Find where the given text appears and provide that cell's center as (X, Y) coordinate. 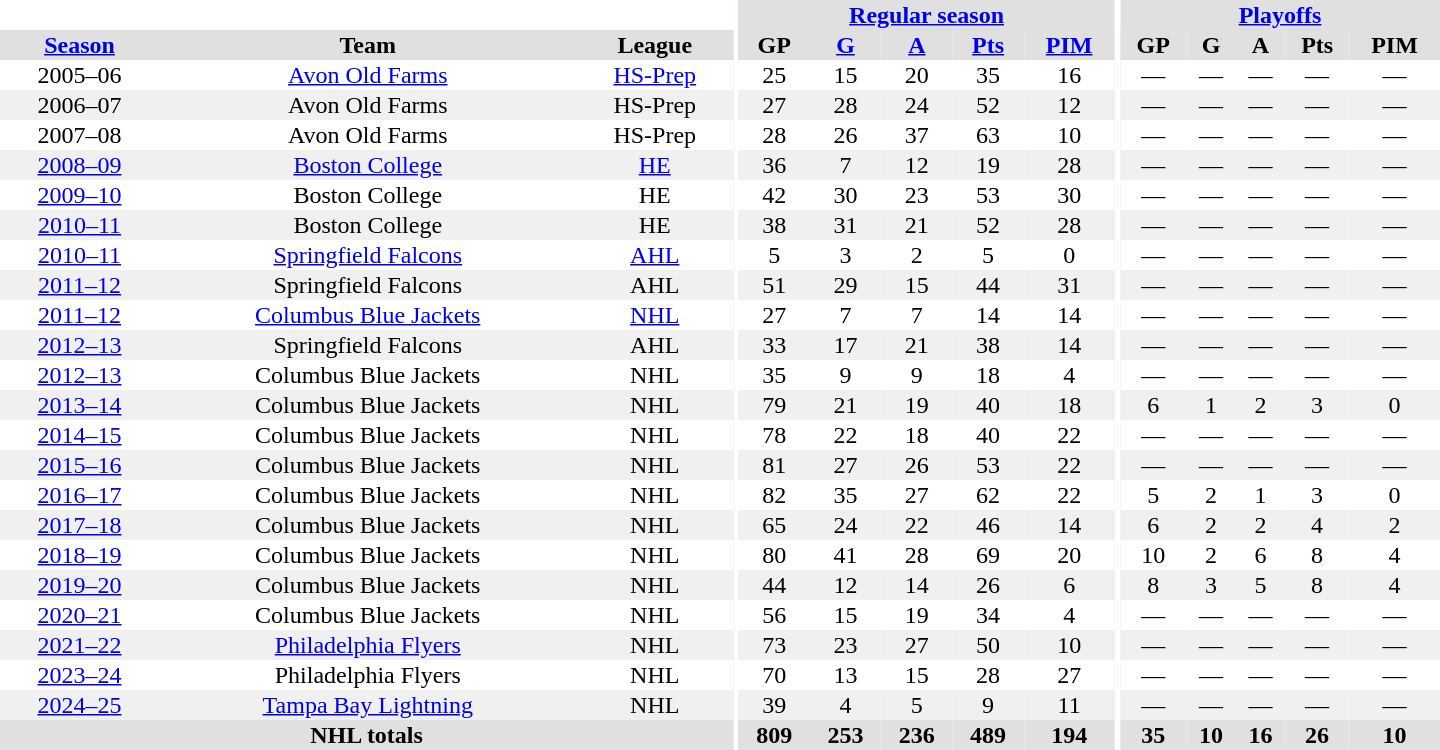
League (654, 45)
2020–21 (80, 615)
42 (774, 195)
2023–24 (80, 675)
80 (774, 555)
489 (988, 735)
79 (774, 405)
2008–09 (80, 165)
34 (988, 615)
Playoffs (1280, 15)
78 (774, 435)
17 (846, 345)
2007–08 (80, 135)
Tampa Bay Lightning (368, 705)
2014–15 (80, 435)
37 (916, 135)
2006–07 (80, 105)
56 (774, 615)
2019–20 (80, 585)
2016–17 (80, 495)
236 (916, 735)
2018–19 (80, 555)
41 (846, 555)
65 (774, 525)
82 (774, 495)
63 (988, 135)
13 (846, 675)
81 (774, 465)
51 (774, 285)
Team (368, 45)
69 (988, 555)
Season (80, 45)
NHL totals (366, 735)
39 (774, 705)
Regular season (927, 15)
2005–06 (80, 75)
2009–10 (80, 195)
809 (774, 735)
46 (988, 525)
62 (988, 495)
29 (846, 285)
50 (988, 645)
33 (774, 345)
25 (774, 75)
11 (1070, 705)
2024–25 (80, 705)
194 (1070, 735)
2015–16 (80, 465)
70 (774, 675)
36 (774, 165)
253 (846, 735)
2017–18 (80, 525)
73 (774, 645)
2013–14 (80, 405)
2021–22 (80, 645)
